Pinpoint the cell where the given text exists, returning its [X, Y] midpoint coordinate. 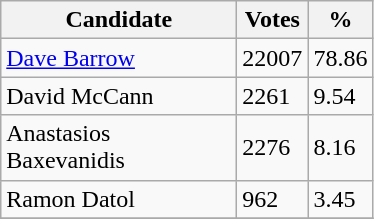
% [340, 20]
David McCann [119, 96]
2276 [272, 148]
Anastasios Baxevanidis [119, 148]
962 [272, 199]
9.54 [340, 96]
3.45 [340, 199]
Dave Barrow [119, 58]
Votes [272, 20]
78.86 [340, 58]
22007 [272, 58]
Ramon Datol [119, 199]
Candidate [119, 20]
2261 [272, 96]
8.16 [340, 148]
